Determine the [x, y] coordinate at the center of the cell enclosing the given text.  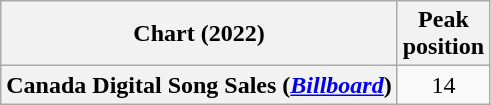
Peakposition [443, 34]
Chart (2022) [199, 34]
Canada Digital Song Sales (Billboard) [199, 85]
14 [443, 85]
